From the cell containing the given text, extract its center point as [x, y] coordinate. 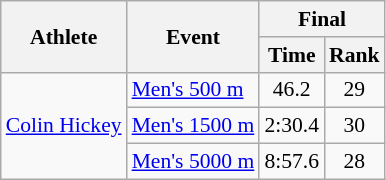
Rank [354, 55]
Men's 1500 m [194, 126]
28 [354, 162]
Final [322, 19]
Time [292, 55]
30 [354, 126]
Men's 500 m [194, 90]
29 [354, 90]
Men's 5000 m [194, 162]
2:30.4 [292, 126]
Athlete [64, 36]
46.2 [292, 90]
Colin Hickey [64, 126]
8:57.6 [292, 162]
Event [194, 36]
